Output the [x, y] coordinate of the center of the cell containing the given text.  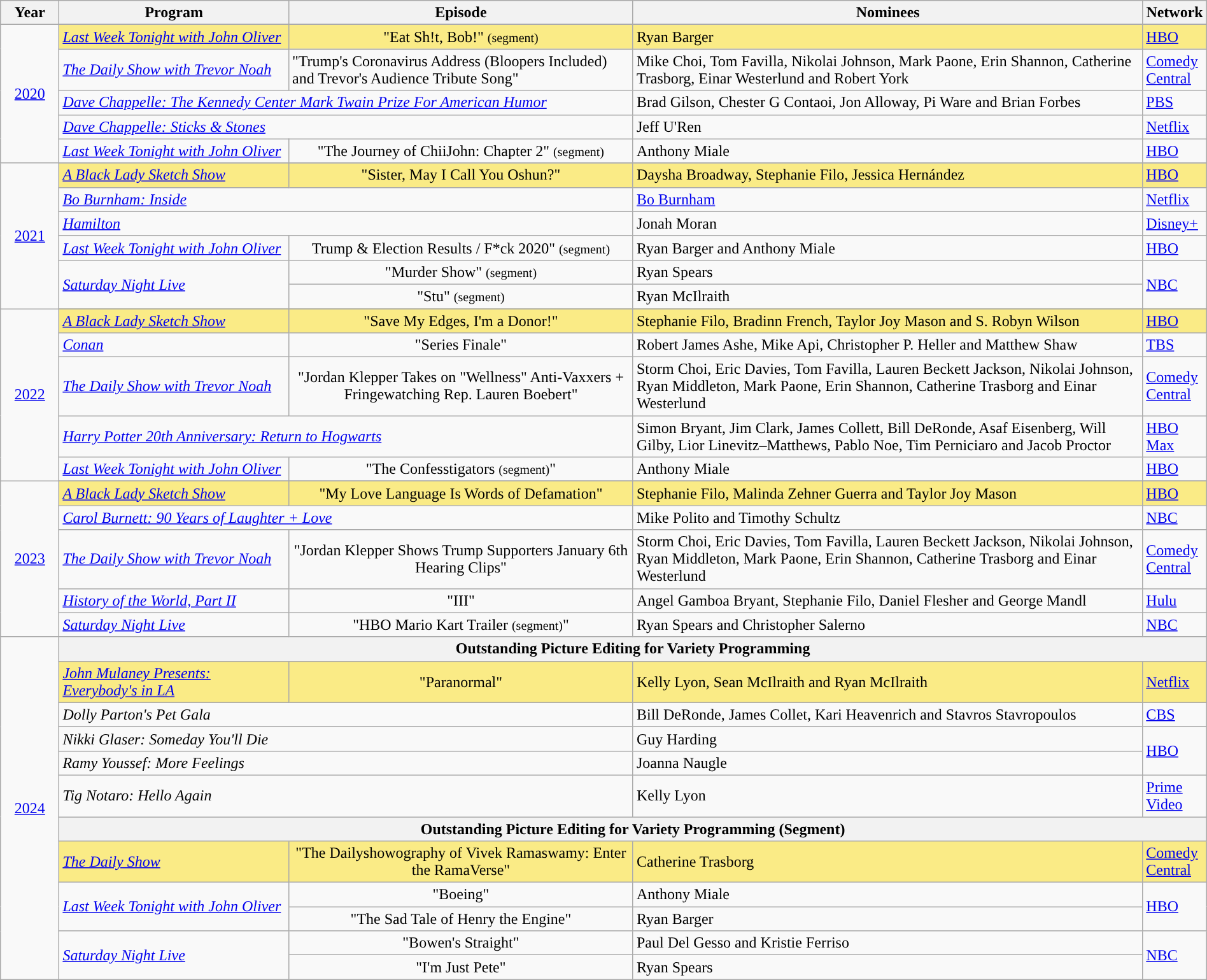
Ryan Spears and Christopher Salerno [887, 625]
Jonah Moran [887, 224]
TBS [1175, 345]
PBS [1175, 103]
Dave Chappelle: Sticks & Stones [346, 127]
Ryan McIlraith [887, 296]
2020 [30, 94]
Bo Burnham [887, 199]
Network [1175, 13]
"Series Finale" [461, 345]
Stephanie Filo, Malinda Zehner Guerra and Taylor Joy Mason [887, 494]
Joanna Naugle [887, 763]
Conan [174, 345]
Bo Burnham: Inside [346, 199]
"Murder Show" (segment) [461, 272]
"Eat Sh!t, Bob!" (segment) [461, 37]
Kelly Lyon [887, 796]
Daysha Broadway, Stephanie Filo, Jessica Hernández [887, 175]
"Trump's Coronavirus Address (Bloopers Included) and Trevor's Audience Tribute Song" [461, 70]
Mike Polito and Timothy Schultz [887, 518]
Nominees [887, 13]
Outstanding Picture Editing for Variety Programming (Segment) [633, 828]
"Boeing" [461, 895]
Year [30, 13]
"The Sad Tale of Henry the Engine" [461, 919]
CBS [1175, 714]
The Daily Show [174, 862]
Mike Choi, Tom Favilla, Nikolai Johnson, Mark Paone, Erin Shannon, Catherine Trasborg, Einar Westerlund and Robert York [887, 70]
Harry Potter 20th Anniversary: Return to Hogwarts [346, 437]
2021 [30, 236]
Simon Bryant, Jim Clark, James Collett, Bill DeRonde, Asaf Eisenberg, Will Gilby, Lior Linevitz–Matthews, Pablo Noe, Tim Perniciaro and Jacob Proctor [887, 437]
Dolly Parton's Pet Gala [346, 714]
"Paranormal" [461, 681]
Disney+ [1175, 224]
Nikki Glaser: Someday You'll Die [346, 739]
"Save My Edges, I'm a Donor!" [461, 320]
Outstanding Picture Editing for Variety Programming [633, 649]
Robert James Ashe, Mike Api, Christopher P. Heller and Matthew Shaw [887, 345]
"III" [461, 600]
Hulu [1175, 600]
Carol Burnett: 90 Years of Laughter + Love [346, 518]
Catherine Trasborg [887, 862]
Ramy Youssef: More Feelings [346, 763]
2022 [30, 395]
Dave Chappelle: The Kennedy Center Mark Twain Prize For American Humor [346, 103]
Hamilton [346, 224]
"My Love Language Is Words of Defamation" [461, 494]
"HBO Mario Kart Trailer (segment)" [461, 625]
2024 [30, 808]
"Bowen's Straight" [461, 943]
2023 [30, 559]
Prime Video [1175, 796]
Bill DeRonde, James Collet, Kari Heavenrich and Stavros Stavropoulos [887, 714]
Program [174, 13]
"The Journey of ChiiJohn: Chapter 2" (segment) [461, 151]
Jeff U'Ren [887, 127]
"Sister, May I Call You Oshun?" [461, 175]
"I'm Just Pete" [461, 967]
Paul Del Gesso and Kristie Ferriso [887, 943]
"The Dailyshowography of Vivek Ramaswamy: Enter the RamaVerse" [461, 862]
Guy Harding [887, 739]
Ryan Barger and Anthony Miale [887, 248]
Tig Notaro: Hello Again [346, 796]
Brad Gilson, Chester G Contaoi, Jon Alloway, Pi Ware and Brian Forbes [887, 103]
Angel Gamboa Bryant, Stephanie Filo, Daniel Flesher and George Mandl [887, 600]
Trump & Election Results / F*ck 2020" (segment) [461, 248]
"Stu" (segment) [461, 296]
Stephanie Filo, Bradinn French, Taylor Joy Mason and S. Robyn Wilson [887, 320]
John Mulaney Presents: Everybody's in LA [174, 681]
HBO Max [1175, 437]
Episode [461, 13]
"Jordan Klepper Shows Trump Supporters January 6th Hearing Clips" [461, 559]
History of the World, Part II [174, 600]
"Jordan Klepper Takes on "Wellness" Anti-Vaxxers + Fringewatching Rep. Lauren Boebert" [461, 387]
Kelly Lyon, Sean McIlraith and Ryan McIlraith [887, 681]
"The Confesstigators (segment)" [461, 469]
